Extract the (X, Y) coordinate from the center of the cell holding the provided text.  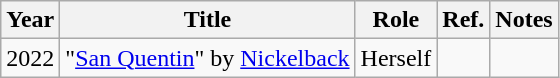
Role (396, 20)
2022 (30, 58)
Title (208, 20)
Notes (524, 20)
Year (30, 20)
Herself (396, 58)
Ref. (464, 20)
"San Quentin" by Nickelback (208, 58)
